Find where the given text appears and provide that cell's center as [X, Y] coordinate. 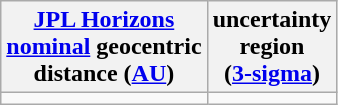
JPL Horizonsnominal geocentricdistance (AU) [104, 47]
uncertaintyregion(3-sigma) [272, 47]
